Capture the cell that displays the provided text and extract its (X, Y) central coordinate. 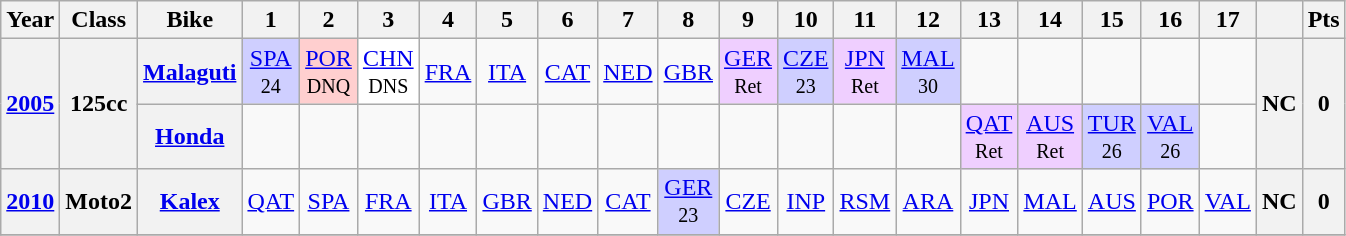
4 (448, 20)
QATRet (989, 136)
SPA (329, 202)
VAL (1228, 202)
Bike (190, 20)
9 (748, 20)
1 (271, 20)
AUS (1112, 202)
Moto2 (99, 202)
CZE (748, 202)
VAL26 (1170, 136)
MAL (1050, 202)
15 (1112, 20)
10 (806, 20)
SPA24 (271, 72)
3 (388, 20)
8 (688, 20)
CZE23 (806, 72)
MAL30 (928, 72)
PORDNQ (329, 72)
Pts (1324, 20)
GERRet (748, 72)
GER23 (688, 202)
CHNDNS (388, 72)
Kalex (190, 202)
7 (628, 20)
2010 (30, 202)
16 (1170, 20)
Class (99, 20)
17 (1228, 20)
14 (1050, 20)
JPN (989, 202)
Honda (190, 136)
2005 (30, 104)
QAT (271, 202)
Malaguti (190, 72)
11 (865, 20)
2 (329, 20)
Year (30, 20)
RSM (865, 202)
13 (989, 20)
TUR26 (1112, 136)
AUSRet (1050, 136)
POR (1170, 202)
JPNRet (865, 72)
5 (507, 20)
6 (567, 20)
INP (806, 202)
125cc (99, 104)
ARA (928, 202)
12 (928, 20)
